Find where the given text appears and provide that cell's center as (X, Y) coordinate. 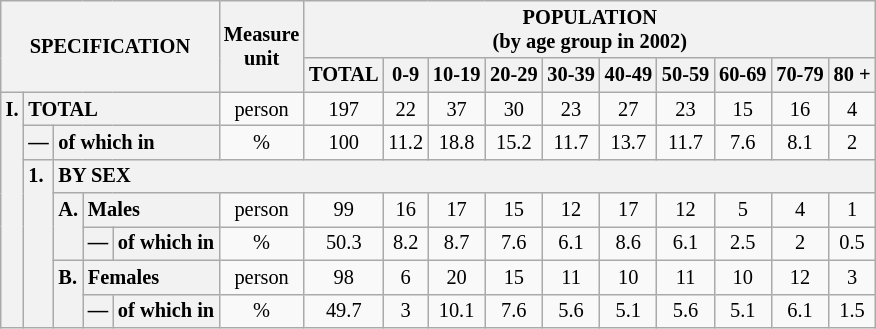
Measure unit (262, 46)
20-29 (514, 75)
10-19 (456, 75)
40-49 (628, 75)
50.3 (344, 243)
30 (514, 109)
27 (628, 109)
SPECIFICATION (110, 46)
100 (344, 142)
1. (38, 243)
1 (852, 210)
49.7 (344, 311)
1.5 (852, 311)
20 (456, 277)
37 (456, 109)
11.2 (406, 142)
6 (406, 277)
Females (151, 277)
2.5 (742, 243)
80 + (852, 75)
15.2 (514, 142)
30-39 (570, 75)
BY SEX (465, 176)
0.5 (852, 243)
0-9 (406, 75)
I. (12, 210)
5 (742, 210)
8.2 (406, 243)
197 (344, 109)
8.7 (456, 243)
60-69 (742, 75)
70-79 (800, 75)
99 (344, 210)
50-59 (686, 75)
98 (344, 277)
A. (68, 226)
13.7 (628, 142)
10.1 (456, 311)
22 (406, 109)
Males (151, 210)
8.1 (800, 142)
B. (68, 294)
POPULATION (by age group in 2002) (590, 29)
8.6 (628, 243)
18.8 (456, 142)
